Scan for the cell matching the given text and deliver its [X, Y] coordinate at center. 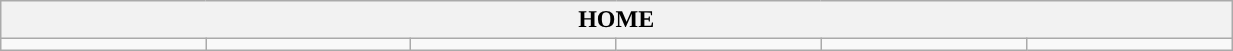
HOME [616, 20]
